Detect which cell encompasses the target text, then output its [x, y] center coordinate. 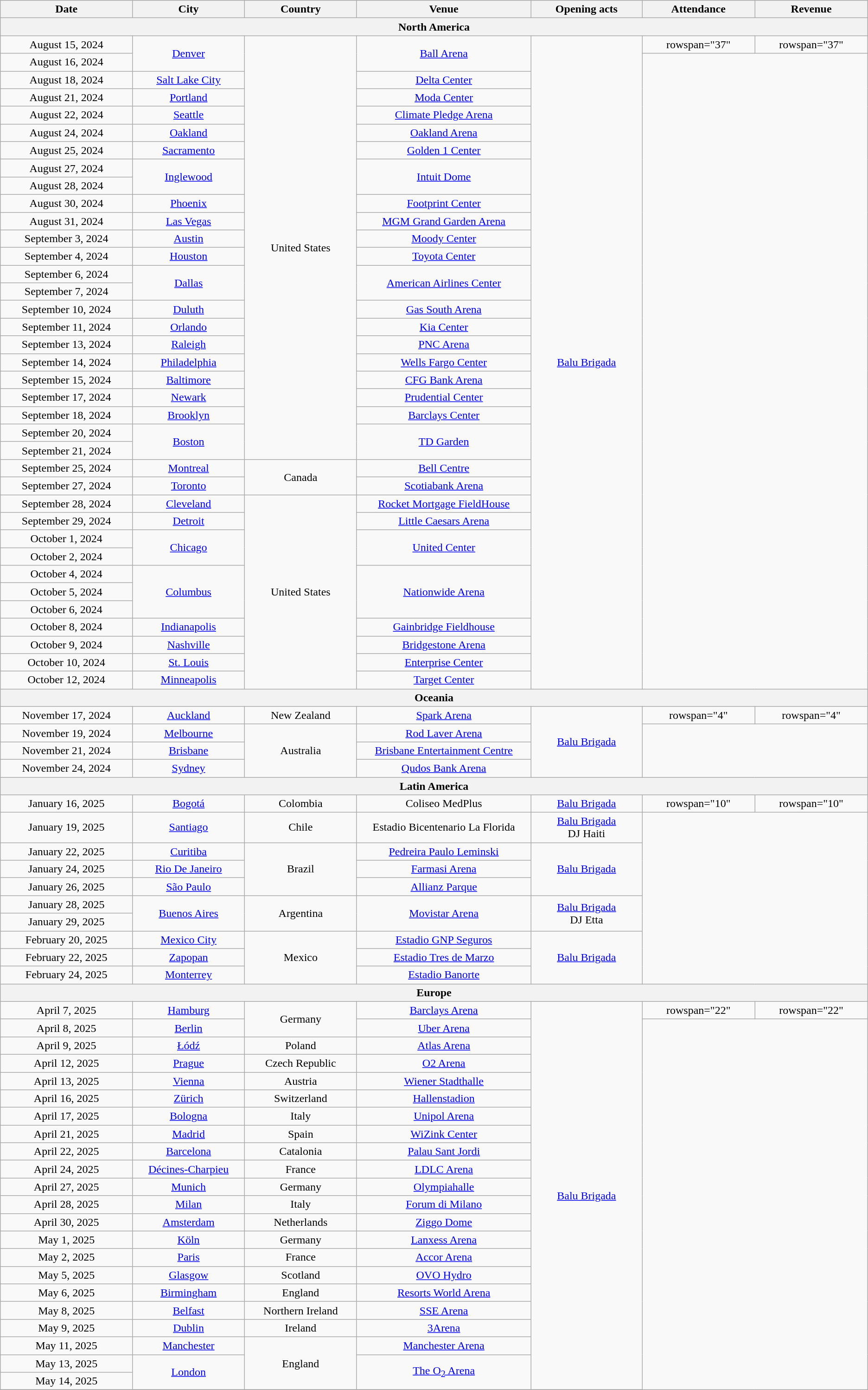
Columbus [189, 592]
Rocket Mortgage FieldHouse [444, 503]
Berlin [189, 1028]
Belfast [189, 1310]
Santiago [189, 827]
Décines-Charpieu [189, 1169]
Chile [301, 827]
Austin [189, 239]
Oceania [434, 698]
Colombia [301, 804]
Estadio Bicentenario La Florida [444, 827]
Golden 1 Center [444, 150]
September 29, 2024 [67, 521]
North America [434, 27]
Country [301, 9]
September 4, 2024 [67, 256]
Bridgestone Arena [444, 645]
Sydney [189, 768]
May 5, 2025 [67, 1275]
Brisbane Entertainment Centre [444, 750]
Wells Fargo Center [444, 362]
Ball Arena [444, 53]
Climate Pledge Arena [444, 115]
Auckland [189, 715]
Minneapolis [189, 680]
Netherlands [301, 1222]
April 13, 2025 [67, 1081]
April 9, 2025 [67, 1045]
Paris [189, 1257]
October 2, 2024 [67, 557]
August 27, 2024 [67, 168]
Manchester [189, 1345]
April 7, 2025 [67, 1010]
Kia Center [444, 327]
Balu BrigadaDJ Etta [586, 913]
Houston [189, 256]
Mexico City [189, 940]
United Center [444, 548]
Toronto [189, 486]
Rod Laver Arena [444, 733]
Hamburg [189, 1010]
August 22, 2024 [67, 115]
Oakland Arena [444, 133]
August 31, 2024 [67, 221]
Munich [189, 1187]
Scotland [301, 1275]
Zapopan [189, 957]
August 16, 2024 [67, 62]
November 21, 2024 [67, 750]
Philadelphia [189, 362]
PNC Arena [444, 345]
Footprint Center [444, 203]
Barcelona [189, 1152]
Vienna [189, 1081]
The O2 Arena [444, 1372]
Delta Center [444, 80]
Catalonia [301, 1152]
City [189, 9]
Baltimore [189, 380]
Brisbane [189, 750]
May 13, 2025 [67, 1363]
Melbourne [189, 733]
August 28, 2024 [67, 186]
Orlando [189, 327]
Mexico [301, 957]
Bologna [189, 1116]
Qudos Bank Arena [444, 768]
November 19, 2024 [67, 733]
August 18, 2024 [67, 80]
Brazil [301, 869]
Glasgow [189, 1275]
May 1, 2025 [67, 1240]
Unipol Arena [444, 1116]
São Paulo [189, 887]
September 3, 2024 [67, 239]
Newark [189, 397]
August 21, 2024 [67, 97]
April 16, 2025 [67, 1099]
Brooklyn [189, 415]
OVO Hydro [444, 1275]
Target Center [444, 680]
Palau Sant Jordi [444, 1152]
Poland [301, 1045]
Lanxess Arena [444, 1240]
April 28, 2025 [67, 1204]
Gas South Arena [444, 309]
Olympiahalle [444, 1187]
Gainbridge Fieldhouse [444, 627]
February 24, 2025 [67, 975]
September 18, 2024 [67, 415]
Little Caesars Arena [444, 521]
October 10, 2024 [67, 662]
September 13, 2024 [67, 345]
Revenue [811, 9]
May 9, 2025 [67, 1328]
Opening acts [586, 9]
September 10, 2024 [67, 309]
Estadio Tres de Marzo [444, 957]
Hallenstadion [444, 1099]
Toyota Center [444, 256]
January 19, 2025 [67, 827]
January 28, 2025 [67, 904]
May 8, 2025 [67, 1310]
Manchester Arena [444, 1345]
MGM Grand Garden Arena [444, 221]
Austria [301, 1081]
Barclays Center [444, 415]
April 17, 2025 [67, 1116]
Wiener Stadthalle [444, 1081]
April 24, 2025 [67, 1169]
Moda Center [444, 97]
WiZink Center [444, 1134]
September 27, 2024 [67, 486]
Prudential Center [444, 397]
3Arena [444, 1328]
August 24, 2024 [67, 133]
LDLC Arena [444, 1169]
Chicago [189, 548]
April 8, 2025 [67, 1028]
August 30, 2024 [67, 203]
Indianapolis [189, 627]
Pedreira Paulo Leminski [444, 852]
Seattle [189, 115]
Coliseo MedPlus [444, 804]
September 15, 2024 [67, 380]
October 4, 2024 [67, 574]
Resorts World Arena [444, 1293]
October 1, 2024 [67, 539]
September 17, 2024 [67, 397]
Phoenix [189, 203]
Łódź [189, 1045]
January 24, 2025 [67, 869]
Oakland [189, 133]
August 15, 2024 [67, 45]
Scotiabank Arena [444, 486]
Northern Ireland [301, 1310]
Spain [301, 1134]
September 7, 2024 [67, 292]
May 6, 2025 [67, 1293]
February 22, 2025 [67, 957]
Zürich [189, 1099]
Portland [189, 97]
Atlas Arena [444, 1045]
April 12, 2025 [67, 1063]
May 14, 2025 [67, 1381]
October 5, 2024 [67, 592]
Amsterdam [189, 1222]
Date [67, 9]
October 6, 2024 [67, 609]
Boston [189, 442]
August 25, 2024 [67, 150]
Curitiba [189, 852]
September 6, 2024 [67, 274]
April 21, 2025 [67, 1134]
Estadio Banorte [444, 975]
Canada [301, 477]
TD Garden [444, 442]
Duluth [189, 309]
May 11, 2025 [67, 1345]
Inglewood [189, 177]
Buenos Aires [189, 913]
Latin America [434, 786]
Madrid [189, 1134]
Dallas [189, 283]
Argentina [301, 913]
Balu BrigadaDJ Haiti [586, 827]
Barclays Arena [444, 1010]
Rio De Janeiro [189, 869]
Ireland [301, 1328]
Las Vegas [189, 221]
Denver [189, 53]
January 29, 2025 [67, 922]
September 14, 2024 [67, 362]
Switzerland [301, 1099]
Dublin [189, 1328]
April 22, 2025 [67, 1152]
Uber Arena [444, 1028]
Movistar Arena [444, 913]
September 25, 2024 [67, 468]
CFG Bank Arena [444, 380]
November 24, 2024 [67, 768]
October 9, 2024 [67, 645]
Detroit [189, 521]
Forum di Milano [444, 1204]
Czech Republic [301, 1063]
November 17, 2024 [67, 715]
Allianz Parque [444, 887]
Köln [189, 1240]
January 26, 2025 [67, 887]
Bell Centre [444, 468]
New Zealand [301, 715]
Montreal [189, 468]
American Airlines Center [444, 283]
Prague [189, 1063]
Bogotá [189, 804]
O2 Arena [444, 1063]
Cleveland [189, 503]
September 28, 2024 [67, 503]
Enterprise Center [444, 662]
Spark Arena [444, 715]
Monterrey [189, 975]
Europe [434, 993]
April 30, 2025 [67, 1222]
Nashville [189, 645]
St. Louis [189, 662]
Moody Center [444, 239]
April 27, 2025 [67, 1187]
September 21, 2024 [67, 450]
February 20, 2025 [67, 940]
October 8, 2024 [67, 627]
Birmingham [189, 1293]
Salt Lake City [189, 80]
Sacramento [189, 150]
SSE Arena [444, 1310]
January 16, 2025 [67, 804]
January 22, 2025 [67, 852]
Attendance [698, 9]
Ziggo Dome [444, 1222]
London [189, 1372]
Australia [301, 750]
September 20, 2024 [67, 433]
Farmasi Arena [444, 869]
October 12, 2024 [67, 680]
Accor Arena [444, 1257]
Venue [444, 9]
Milan [189, 1204]
May 2, 2025 [67, 1257]
Intuit Dome [444, 177]
Raleigh [189, 345]
Nationwide Arena [444, 592]
Estadio GNP Seguros [444, 940]
September 11, 2024 [67, 327]
